Determine the (x, y) coordinate at the center of the cell enclosing the given text.  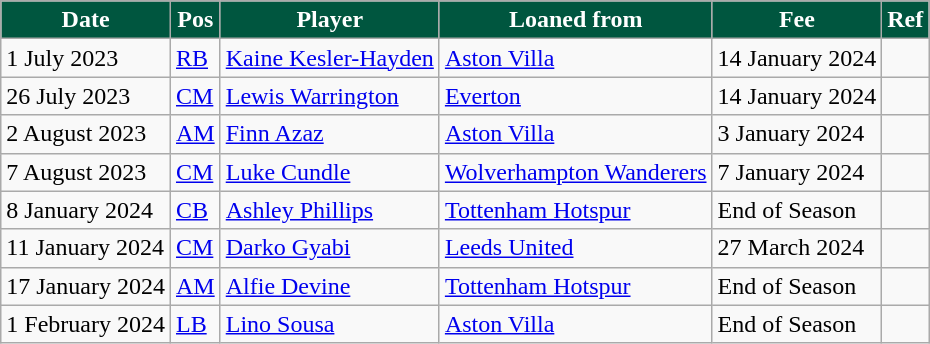
11 January 2024 (86, 248)
LB (195, 324)
Date (86, 20)
Kaine Kesler-Hayden (330, 58)
Ref (906, 20)
Wolverhampton Wanderers (576, 172)
Luke Cundle (330, 172)
27 March 2024 (797, 248)
Finn Azaz (330, 134)
3 January 2024 (797, 134)
Loaned from (576, 20)
Everton (576, 96)
Darko Gyabi (330, 248)
2 August 2023 (86, 134)
7 August 2023 (86, 172)
Player (330, 20)
CB (195, 210)
Pos (195, 20)
Fee (797, 20)
Lewis Warrington (330, 96)
Alfie Devine (330, 286)
8 January 2024 (86, 210)
Ashley Phillips (330, 210)
Leeds United (576, 248)
1 July 2023 (86, 58)
1 February 2024 (86, 324)
26 July 2023 (86, 96)
7 January 2024 (797, 172)
17 January 2024 (86, 286)
Lino Sousa (330, 324)
RB (195, 58)
